Find where the given text appears and provide that cell's center as [x, y] coordinate. 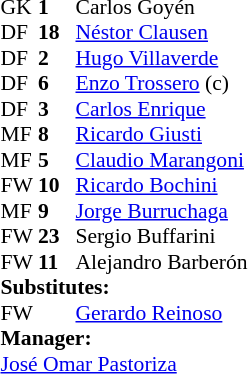
3 [57, 109]
11 [57, 262]
Claudio Marangoni [161, 160]
9 [57, 211]
Alejandro Barberón [161, 262]
23 [57, 237]
Néstor Clausen [161, 33]
Ricardo Bochini [161, 185]
2 [57, 58]
6 [57, 83]
18 [57, 33]
10 [57, 185]
Carlos Enrique [161, 109]
Enzo Trossero (c) [161, 83]
Hugo Villaverde [161, 58]
Substitutes: [124, 287]
5 [57, 160]
Manager: [124, 339]
Jorge Burruchaga [161, 211]
8 [57, 135]
Ricardo Giusti [161, 135]
Gerardo Reinoso [161, 313]
Sergio Buffarini [161, 237]
